Return the (x, y) coordinate for the center point of the cell that contains the specified text.  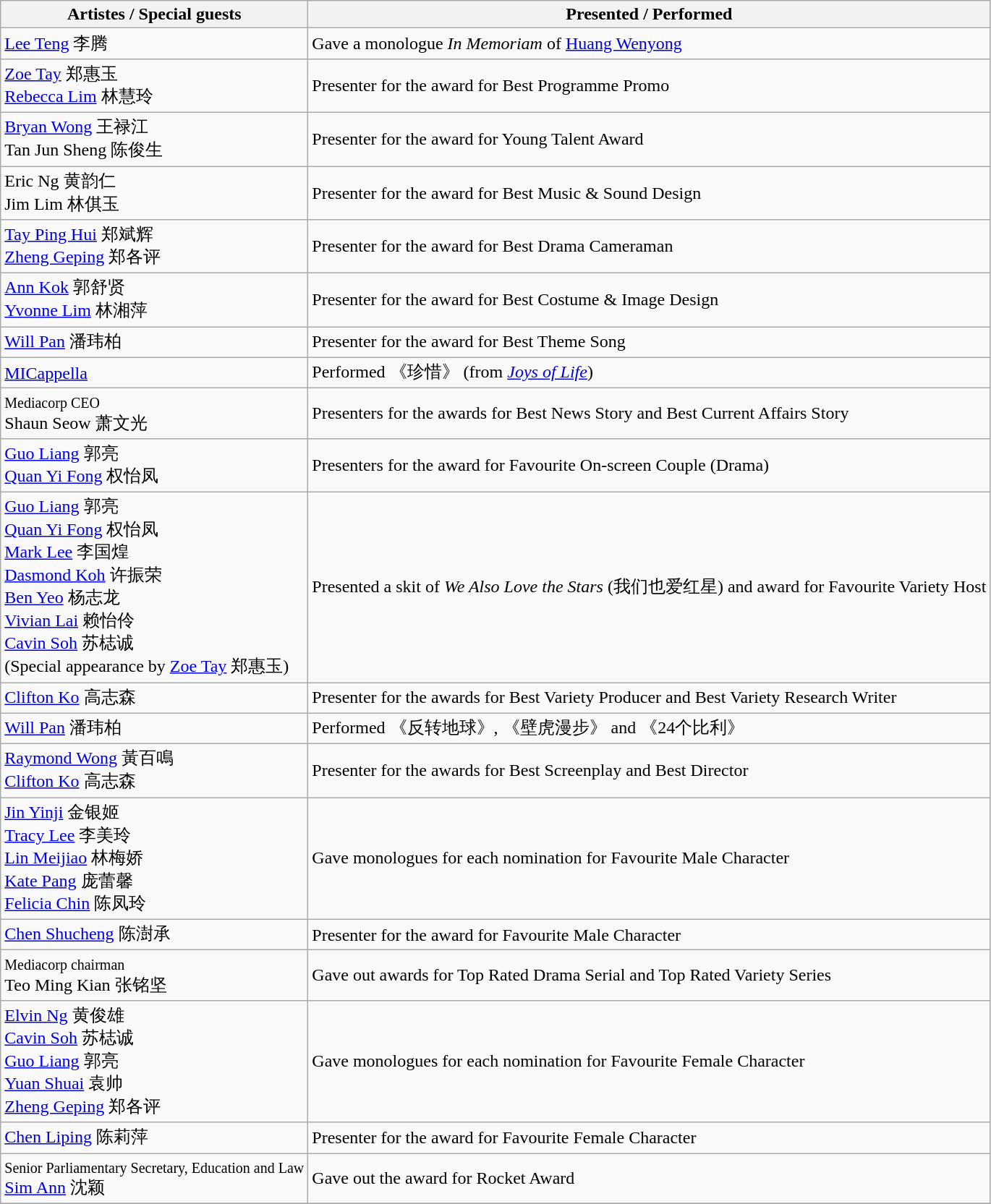
Artistes / Special guests (155, 14)
Presented / Performed (650, 14)
Presenters for the awards for Best News Story and Best Current Affairs Story (650, 414)
Presenter for the award for Best Programme Promo (650, 85)
Lee Teng 李腾 (155, 43)
Clifton Ko 高志森 (155, 699)
Guo Liang 郭亮 Quan Yi Fong 权怡凤 Mark Lee 李国煌 Dasmond Koh 许振荣 Ben Yeo 杨志龙 Vivian Lai 赖怡伶 Cavin Soh 苏梽诚 (Special appearance by Zoe Tay 郑惠玉) (155, 587)
Gave monologues for each nomination for Favourite Male Character (650, 859)
Presenters for the award for Favourite On-screen Couple (Drama) (650, 465)
Mediacorp chairman Teo Ming Kian 张铭坚 (155, 975)
Raymond Wong 黃百鳴 Clifton Ko 高志森 (155, 771)
Presenter for the award for Best Theme Song (650, 343)
Bryan Wong 王禄江 Tan Jun Sheng 陈俊生 (155, 139)
Chen Liping 陈莉萍 (155, 1138)
Zoe Tay 郑惠玉 Rebecca Lim 林慧玲 (155, 85)
Elvin Ng 黄俊雄 Cavin Soh 苏梽诚 Guo Liang 郭亮 Yuan Shuai 袁帅 Zheng Geping 郑各评 (155, 1062)
Performed 《珍惜》 (from Joys of Life) (650, 373)
Presenter for the award for Favourite Female Character (650, 1138)
Jin Yinji 金银姬 Tracy Lee 李美玲 Lin Meijiao 林梅娇 Kate Pang 庞蕾馨 Felicia Chin 陈凤玲 (155, 859)
Gave a monologue In Memoriam of Huang Wenyong (650, 43)
Presenter for the award for Young Talent Award (650, 139)
Ann Kok 郭舒贤 Yvonne Lim 林湘萍 (155, 300)
Gave out awards for Top Rated Drama Serial and Top Rated Variety Series (650, 975)
Presenter for the award for Best Drama Cameraman (650, 247)
Presenter for the award for Best Costume & Image Design (650, 300)
Chen Shucheng 陈澍承 (155, 934)
Eric Ng 黄韵仁 Jim Lim 林倛玉 (155, 193)
Mediacorp CEO Shaun Seow 萧文光 (155, 414)
Tay Ping Hui 郑斌辉 Zheng Geping 郑各评 (155, 247)
Presenter for the award for Favourite Male Character (650, 934)
Presenter for the award for Best Music & Sound Design (650, 193)
Presenter for the awards for Best Variety Producer and Best Variety Research Writer (650, 699)
Gave out the award for Rocket Award (650, 1178)
Gave monologues for each nomination for Favourite Female Character (650, 1062)
Presented a skit of We Also Love the Stars (我们也爱红星) and award for Favourite Variety Host (650, 587)
MICappella (155, 373)
Presenter for the awards for Best Screenplay and Best Director (650, 771)
Guo Liang 郭亮 Quan Yi Fong 权怡凤 (155, 465)
Senior Parliamentary Secretary, Education and Law Sim Ann 沈颖 (155, 1178)
Performed 《反转地球》, 《壁虎漫步》 and 《24个比利》 (650, 729)
